Locate the cell with the specified text and output its [x, y] center coordinate. 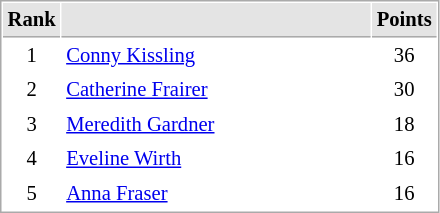
3 [32, 124]
Conny Kissling [216, 56]
2 [32, 90]
36 [404, 56]
Eveline Wirth [216, 158]
Points [404, 20]
Anna Fraser [216, 194]
30 [404, 90]
1 [32, 56]
Meredith Gardner [216, 124]
5 [32, 194]
Rank [32, 20]
Catherine Frairer [216, 90]
18 [404, 124]
4 [32, 158]
